Detect which cell encompasses the target text, then output its [x, y] center coordinate. 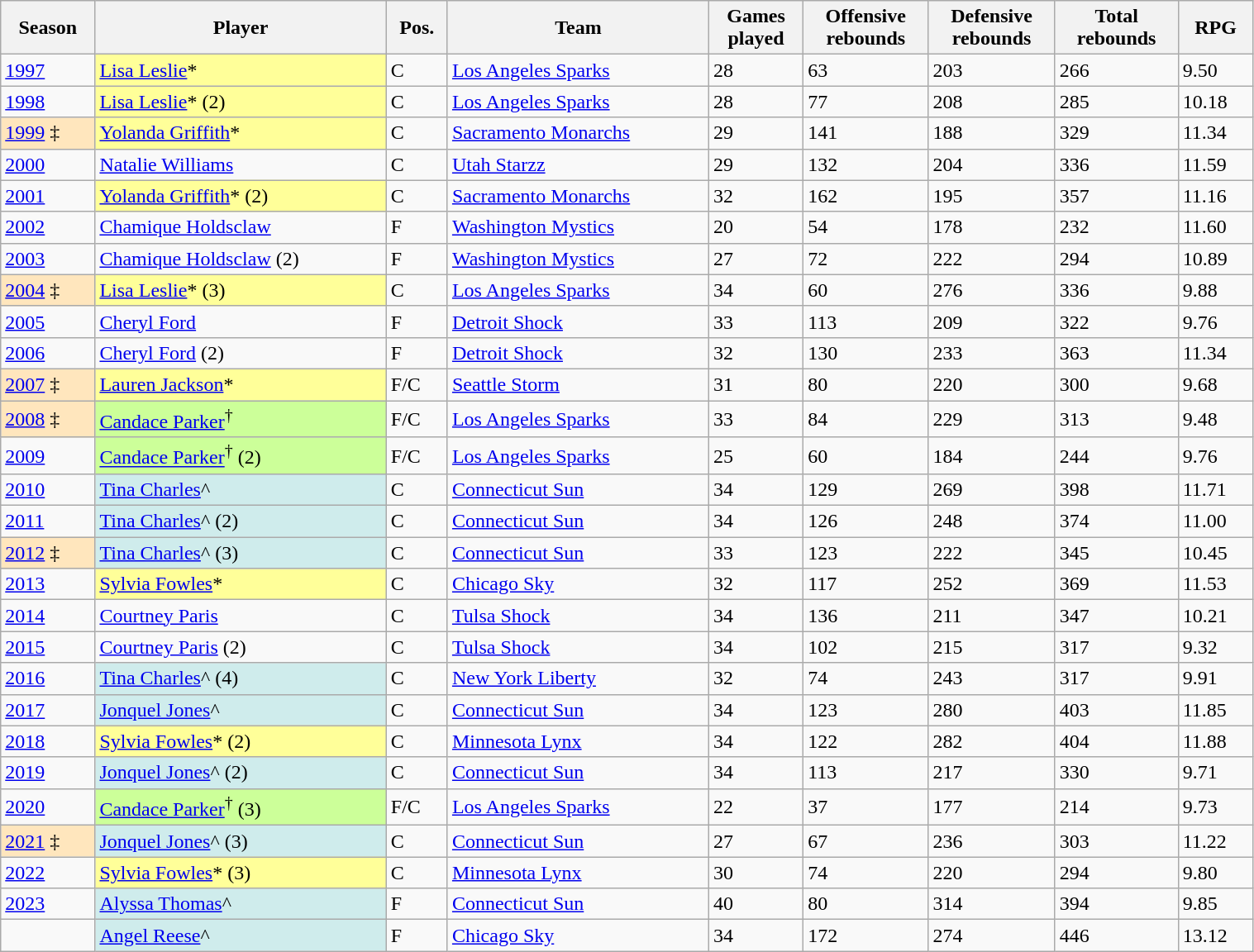
1997 [48, 70]
2013 [48, 584]
Tina Charles^ [241, 490]
Sylvia Fowles* [241, 584]
10.89 [1215, 259]
40 [756, 904]
2005 [48, 321]
446 [1116, 935]
9.68 [1215, 384]
130 [866, 353]
2016 [48, 678]
Player [241, 28]
9.80 [1215, 873]
132 [866, 164]
RPG [1215, 28]
Jonquel Jones^ (2) [241, 773]
2020 [48, 807]
347 [1116, 616]
84 [866, 418]
Sylvia Fowles* (2) [241, 741]
New York Liberty [578, 678]
2002 [48, 227]
9.91 [1215, 678]
2009 [48, 456]
398 [1116, 490]
11.85 [1215, 710]
10.45 [1215, 553]
215 [992, 647]
Sylvia Fowles* (3) [241, 873]
30 [756, 873]
162 [866, 196]
Lisa Leslie* (3) [241, 290]
54 [866, 227]
2022 [48, 873]
22 [756, 807]
Angel Reese^ [241, 935]
9.32 [1215, 647]
10.21 [1215, 616]
Tina Charles^ (3) [241, 553]
Gamesplayed [756, 28]
Lisa Leslie* (2) [241, 102]
177 [992, 807]
Yolanda Griffith* [241, 133]
126 [866, 521]
208 [992, 102]
Jonquel Jones^ [241, 710]
11.59 [1215, 164]
2018 [48, 741]
Jonquel Jones^ (3) [241, 841]
122 [866, 741]
2021 ‡ [48, 841]
63 [866, 70]
2019 [48, 773]
357 [1116, 196]
236 [992, 841]
Chamique Holdsclaw [241, 227]
11.88 [1215, 741]
394 [1116, 904]
Candace Parker† (3) [241, 807]
25 [756, 456]
217 [992, 773]
Courtney Paris (2) [241, 647]
313 [1116, 418]
229 [992, 418]
141 [866, 133]
11.22 [1215, 841]
233 [992, 353]
Cheryl Ford (2) [241, 353]
303 [1116, 841]
2014 [48, 616]
403 [1116, 710]
269 [992, 490]
2000 [48, 164]
369 [1116, 584]
11.71 [1215, 490]
209 [992, 321]
314 [992, 904]
Chamique Holdsclaw (2) [241, 259]
329 [1116, 133]
211 [992, 616]
31 [756, 384]
Alyssa Thomas^ [241, 904]
Yolanda Griffith* (2) [241, 196]
20 [756, 227]
Seattle Storm [578, 384]
243 [992, 678]
330 [1116, 773]
2017 [48, 710]
2012 ‡ [48, 553]
274 [992, 935]
184 [992, 456]
Pos. [417, 28]
Tina Charles^ (2) [241, 521]
Lauren Jackson* [241, 384]
11.53 [1215, 584]
9.85 [1215, 904]
276 [992, 290]
203 [992, 70]
11.00 [1215, 521]
117 [866, 584]
Natalie Williams [241, 164]
102 [866, 647]
204 [992, 164]
172 [866, 935]
195 [992, 196]
282 [992, 741]
2007 ‡ [48, 384]
Team [578, 28]
136 [866, 616]
9.73 [1215, 807]
2015 [48, 647]
266 [1116, 70]
Courtney Paris [241, 616]
1999 ‡ [48, 133]
178 [992, 227]
Season [48, 28]
363 [1116, 353]
2008 ‡ [48, 418]
252 [992, 584]
374 [1116, 521]
248 [992, 521]
77 [866, 102]
37 [866, 807]
Lisa Leslie* [241, 70]
1998 [48, 102]
9.88 [1215, 290]
Tina Charles^ (4) [241, 678]
11.16 [1215, 196]
2001 [48, 196]
280 [992, 710]
244 [1116, 456]
9.50 [1215, 70]
Cheryl Ford [241, 321]
2023 [48, 904]
Defensiverebounds [992, 28]
11.60 [1215, 227]
Candace Parker† [241, 418]
232 [1116, 227]
2011 [48, 521]
Totalrebounds [1116, 28]
9.71 [1215, 773]
Offensiverebounds [866, 28]
2006 [48, 353]
214 [1116, 807]
188 [992, 133]
10.18 [1215, 102]
2004 ‡ [48, 290]
2003 [48, 259]
345 [1116, 553]
Candace Parker† (2) [241, 456]
404 [1116, 741]
322 [1116, 321]
9.48 [1215, 418]
13.12 [1215, 935]
2010 [48, 490]
129 [866, 490]
67 [866, 841]
72 [866, 259]
285 [1116, 102]
Utah Starzz [578, 164]
300 [1116, 384]
